Extract the [x, y] coordinate from the center of the cell holding the provided text.  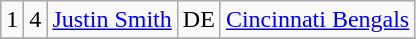
4 [36, 20]
1 [12, 20]
Cincinnati Bengals [317, 20]
DE [198, 20]
Justin Smith [112, 20]
